Return (X, Y) of the center of cell containing provided text 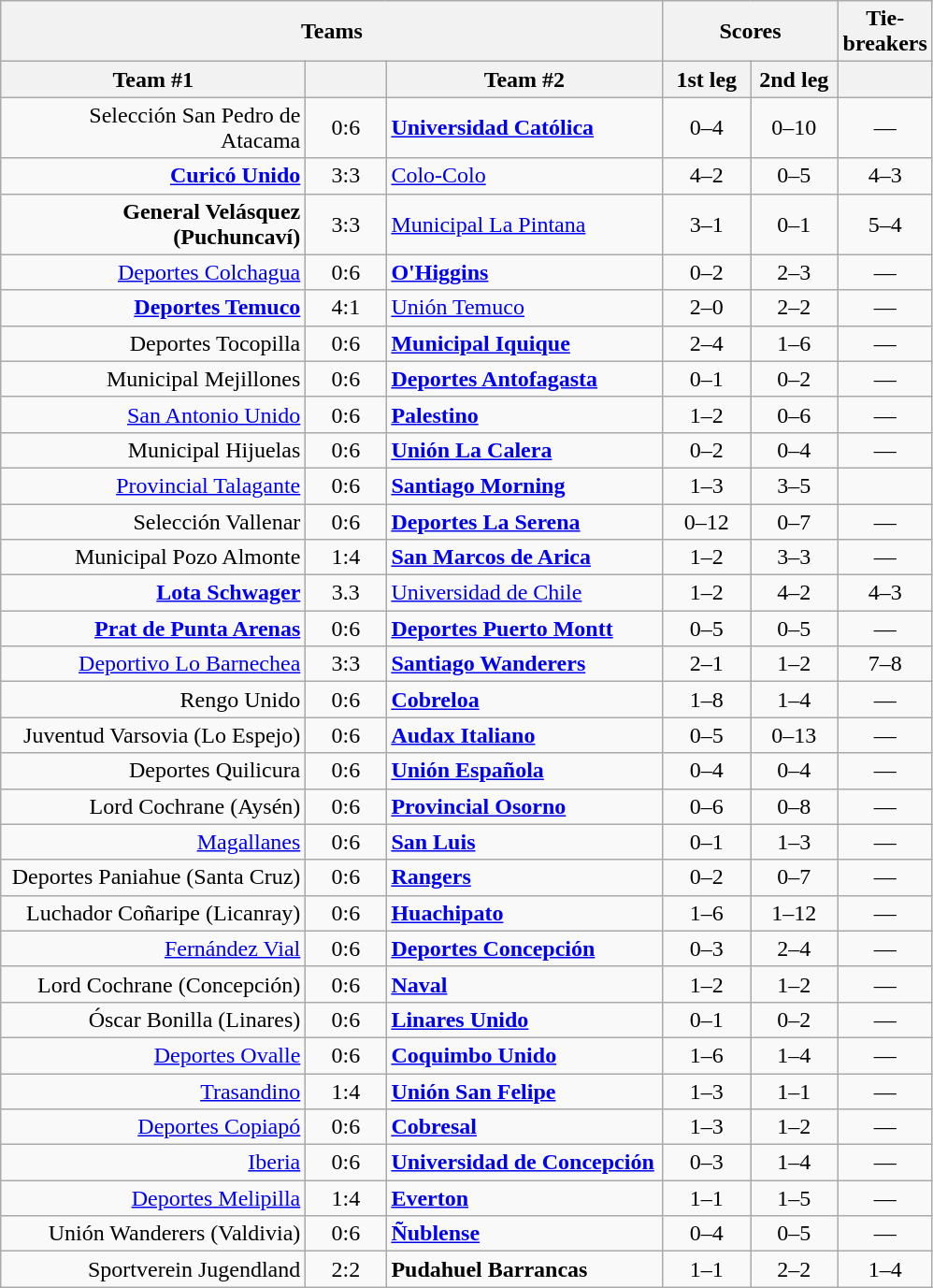
Huachipato (524, 913)
Deportes Colchagua (153, 272)
Naval (524, 984)
Juventud Varsovia (Lo Espejo) (153, 735)
Luchador Coñaripe (Licanray) (153, 913)
Deportes Tocopilla (153, 343)
3.3 (346, 593)
Deportes Antofagasta (524, 379)
Teams (332, 32)
Deportes Paniahue (Santa Cruz) (153, 877)
Linares Unido (524, 1020)
Iberia (153, 1163)
Cobresal (524, 1127)
Fernández Vial (153, 948)
Sportverein Jugendland (153, 1269)
Rengo Unido (153, 700)
Lord Cochrane (Concepción) (153, 984)
General Velásquez (Puchuncaví) (153, 224)
0–12 (707, 521)
Municipal La Pintana (524, 224)
Lota Schwager (153, 593)
Deportes Puerto Montt (524, 629)
Deportes La Serena (524, 521)
Deportes Quilicura (153, 771)
Unión Wanderers (Valdivia) (153, 1234)
Selección Vallenar (153, 521)
Curicó Unido (153, 176)
2nd leg (794, 80)
San Marcos de Arica (524, 557)
4:1 (346, 308)
San Antonio Unido (153, 414)
0–8 (794, 806)
Santiago Wanderers (524, 664)
Everton (524, 1198)
Provincial Talagante (153, 485)
3–1 (707, 224)
Unión Temuco (524, 308)
Óscar Bonilla (Linares) (153, 1020)
Deportivo Lo Barnechea (153, 664)
Deportes Ovalle (153, 1055)
O'Higgins (524, 272)
Santiago Morning (524, 485)
Lord Cochrane (Aysén) (153, 806)
Deportes Copiapó (153, 1127)
Deportes Concepción (524, 948)
1–5 (794, 1198)
Ñublense (524, 1234)
Team #1 (153, 80)
San Luis (524, 842)
Scores (750, 32)
Unión Española (524, 771)
3–5 (794, 485)
1–12 (794, 913)
Deportes Temuco (153, 308)
Municipal Pozo Almonte (153, 557)
Coquimbo Unido (524, 1055)
Trasandino (153, 1092)
2:2 (346, 1269)
7–8 (884, 664)
0–13 (794, 735)
Unión San Felipe (524, 1092)
Provincial Osorno (524, 806)
5–4 (884, 224)
Universidad de Chile (524, 593)
1–8 (707, 700)
0–10 (794, 127)
1st leg (707, 80)
Municipal Hijuelas (153, 450)
2–0 (707, 308)
2–1 (707, 664)
Pudahuel Barrancas (524, 1269)
Team #2 (524, 80)
Universidad Católica (524, 127)
Municipal Iquique (524, 343)
Unión La Calera (524, 450)
2–3 (794, 272)
Municipal Mejillones (153, 379)
Audax Italiano (524, 735)
3–3 (794, 557)
Tie-breakers (884, 32)
Rangers (524, 877)
Palestino (524, 414)
Cobreloa (524, 700)
Magallanes (153, 842)
Selección San Pedro de Atacama (153, 127)
Universidad de Concepción (524, 1163)
Prat de Punta Arenas (153, 629)
Colo-Colo (524, 176)
Deportes Melipilla (153, 1198)
